Scan for the cell matching the given text and deliver its (X, Y) coordinate at center. 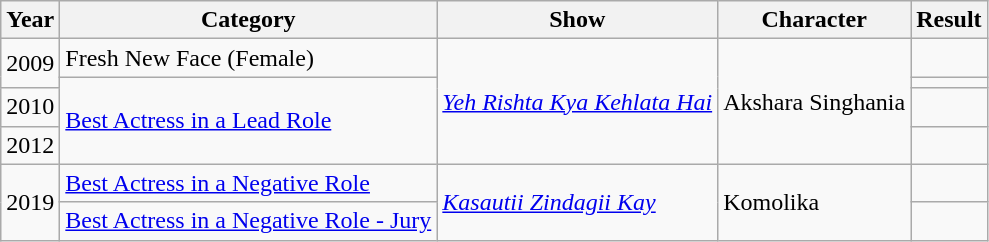
Best Actress in a Lead Role (248, 120)
Character (814, 20)
2012 (30, 145)
Category (248, 20)
Year (30, 20)
Komolika (814, 202)
Kasautii Zindagii Kay (578, 202)
2010 (30, 107)
Best Actress in a Negative Role (248, 183)
Result (949, 20)
Show (578, 20)
2019 (30, 202)
Akshara Singhania (814, 102)
Yeh Rishta Kya Kehlata Hai (578, 102)
2009 (30, 64)
Fresh New Face (Female) (248, 58)
Best Actress in a Negative Role - Jury (248, 221)
